Return [X, Y] of the center of cell containing provided text 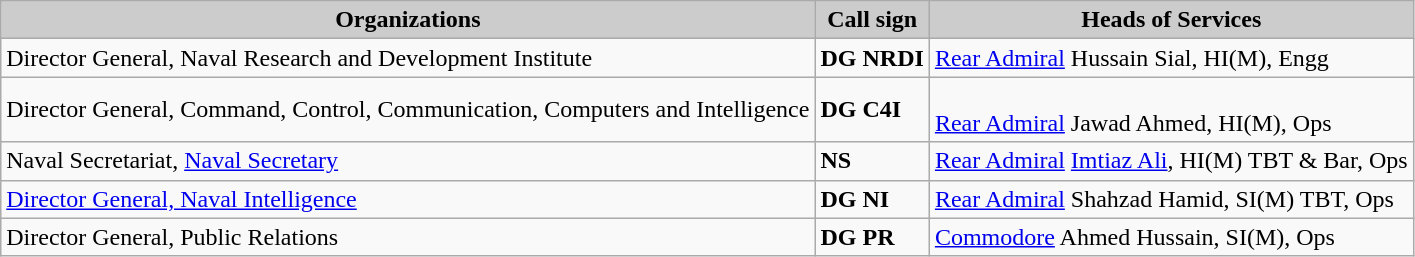
Director General, Command, Control, Communication, Computers and Intelligence [408, 110]
Rear Admiral Jawad Ahmed, HI(M), Ops [1171, 110]
Director General, Naval Intelligence [408, 199]
Heads of Services [1171, 20]
Director General, Public Relations [408, 237]
Rear Admiral Imtiaz Ali, HI(M) TBT & Bar, Ops [1171, 161]
DG C4I [872, 110]
Director General, Naval Research and Development Institute [408, 58]
DG NRDI [872, 58]
Rear Admiral Hussain Sial, HI(M), Engg [1171, 58]
NS [872, 161]
DG PR [872, 237]
Rear Admiral Shahzad Hamid, SI(M) TBT, Ops [1171, 199]
Organizations [408, 20]
Commodore Ahmed Hussain, SI(M), Ops [1171, 237]
Call sign [872, 20]
DG NI [872, 199]
Naval Secretariat, Naval Secretary [408, 161]
